Locate the cell with the specified text and output its (x, y) center coordinate. 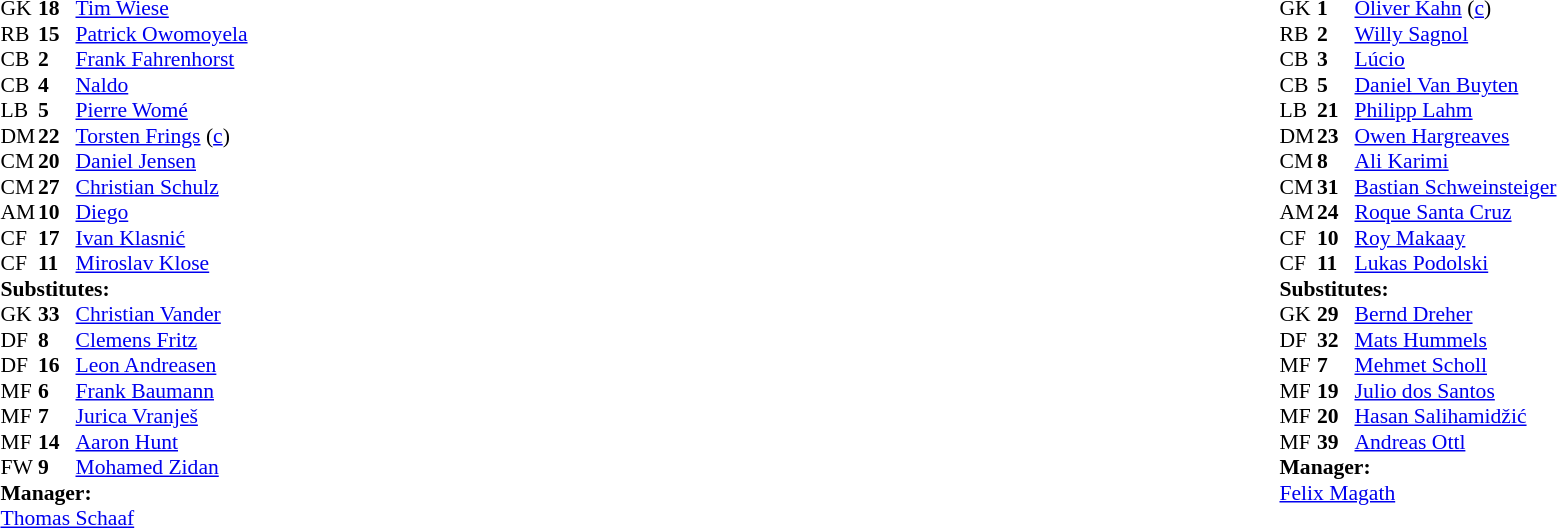
Julio dos Santos (1455, 391)
Bernd Dreher (1455, 315)
Lukas Podolski (1455, 263)
16 (57, 365)
39 (1336, 442)
Diego (162, 213)
Christian Schulz (162, 187)
19 (1336, 391)
Bastian Schweinsteiger (1455, 187)
Christian Vander (162, 315)
15 (57, 34)
23 (1336, 136)
29 (1336, 315)
22 (57, 136)
3 (1336, 59)
Mehmet Scholl (1455, 365)
Hasan Salihamidžić (1455, 417)
Leon Andreasen (162, 365)
FW (19, 467)
Clemens Fritz (162, 340)
Naldo (162, 85)
Mats Hummels (1455, 340)
17 (57, 238)
Ivan Klasnić (162, 238)
31 (1336, 187)
4 (57, 85)
Miroslav Klose (162, 263)
27 (57, 187)
Roy Makaay (1455, 238)
24 (1336, 213)
Felix Magath (1418, 493)
Mohamed Zidan (162, 467)
Aaron Hunt (162, 442)
Andreas Ottl (1455, 442)
21 (1336, 111)
Pierre Womé (162, 111)
Torsten Frings (c) (162, 136)
33 (57, 315)
Owen Hargreaves (1455, 136)
Frank Baumann (162, 391)
9 (57, 467)
Lúcio (1455, 59)
Ali Karimi (1455, 161)
Frank Fahrenhorst (162, 59)
32 (1336, 340)
Willy Sagnol (1455, 34)
6 (57, 391)
Daniel Jensen (162, 161)
Daniel Van Buyten (1455, 85)
Patrick Owomoyela (162, 34)
Roque Santa Cruz (1455, 213)
Philipp Lahm (1455, 111)
14 (57, 442)
Jurica Vranješ (162, 417)
